Return [X, Y] of the center of cell containing provided text 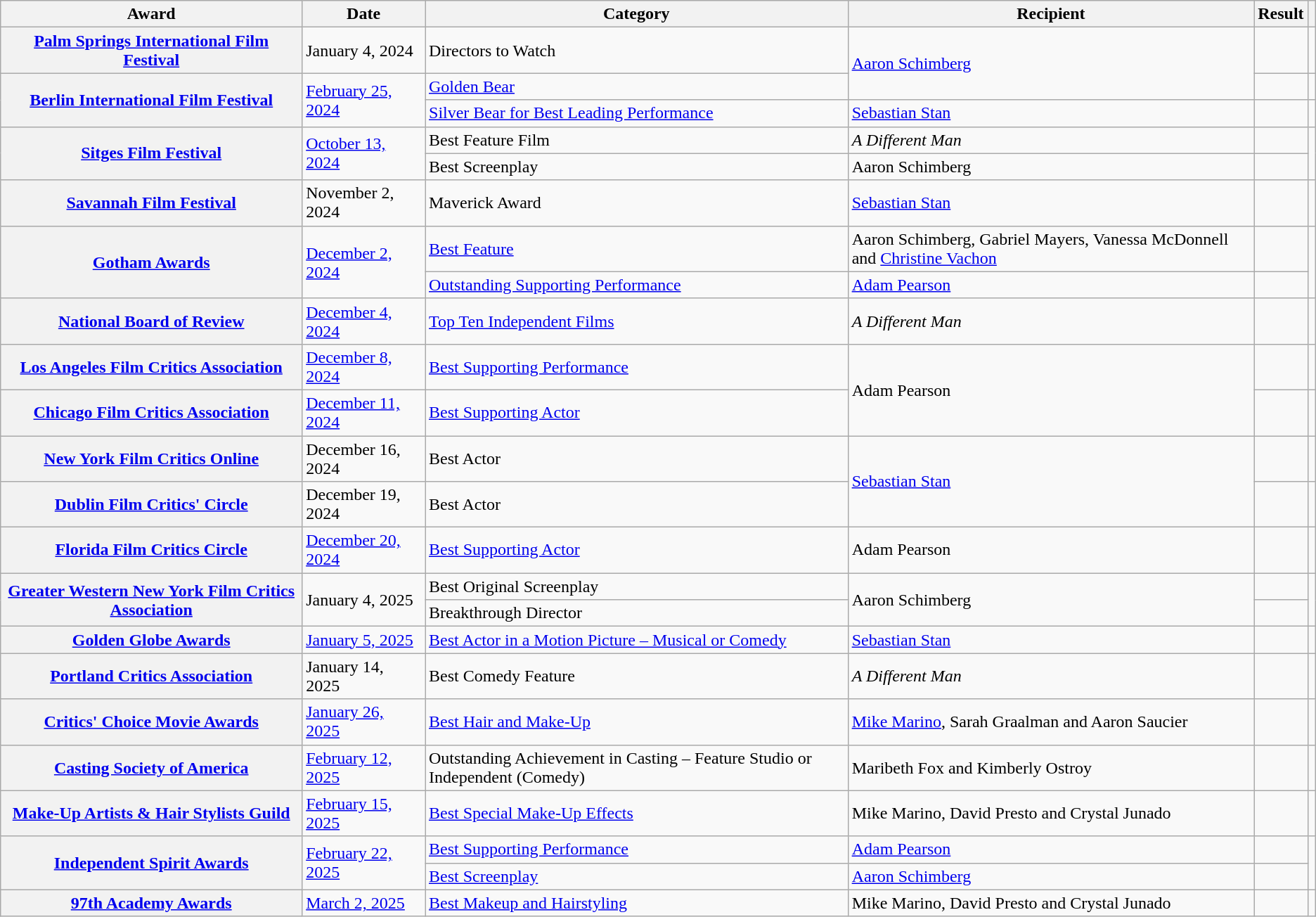
Recipient [1051, 14]
Outstanding Supporting Performance [636, 285]
February 12, 2025 [364, 768]
Best Special Make-Up Effects [636, 813]
March 2, 2025 [364, 903]
October 13, 2024 [364, 153]
January 5, 2025 [364, 640]
Dublin Film Critics' Circle [152, 505]
Directors to Watch [636, 51]
Best Actor in a Motion Picture – Musical or Comedy [636, 640]
February 15, 2025 [364, 813]
Sitges Film Festival [152, 153]
Category [636, 14]
February 25, 2024 [364, 100]
Aaron Schimberg, Gabriel Mayers, Vanessa McDonnell and Christine Vachon [1051, 249]
Independent Spirit Awards [152, 863]
Gotham Awards [152, 262]
December 16, 2024 [364, 458]
Make-Up Artists & Hair Stylists Guild [152, 813]
December 8, 2024 [364, 367]
Breakthrough Director [636, 613]
Portland Critics Association [152, 676]
Mike Marino, Sarah Graalman and Aaron Saucier [1051, 722]
Chicago Film Critics Association [152, 412]
Top Ten Independent Films [636, 321]
Greater Western New York Film Critics Association [152, 600]
Florida Film Critics Circle [152, 550]
January 4, 2024 [364, 51]
Award [152, 14]
December 20, 2024 [364, 550]
February 22, 2025 [364, 863]
Outstanding Achievement in Casting – Feature Studio or Independent (Comedy) [636, 768]
Silver Bear for Best Leading Performance [636, 113]
97th Academy Awards [152, 903]
Best Original Screenplay [636, 586]
January 4, 2025 [364, 600]
Casting Society of America [152, 768]
Best Comedy Feature [636, 676]
Best Feature [636, 249]
Berlin International Film Festival [152, 100]
Critics' Choice Movie Awards [152, 722]
December 2, 2024 [364, 262]
December 11, 2024 [364, 412]
Best Makeup and Hairstyling [636, 903]
Palm Springs International Film Festival [152, 51]
Golden Bear [636, 86]
Savannah Film Festival [152, 203]
Golden Globe Awards [152, 640]
Los Angeles Film Critics Association [152, 367]
Best Feature Film [636, 140]
November 2, 2024 [364, 203]
New York Film Critics Online [152, 458]
December 4, 2024 [364, 321]
Best Hair and Make-Up [636, 722]
January 26, 2025 [364, 722]
Maverick Award [636, 203]
January 14, 2025 [364, 676]
Maribeth Fox and Kimberly Ostroy [1051, 768]
Date [364, 14]
December 19, 2024 [364, 505]
National Board of Review [152, 321]
Result [1281, 14]
